Output the (X, Y) coordinate of the center of the cell containing the given text.  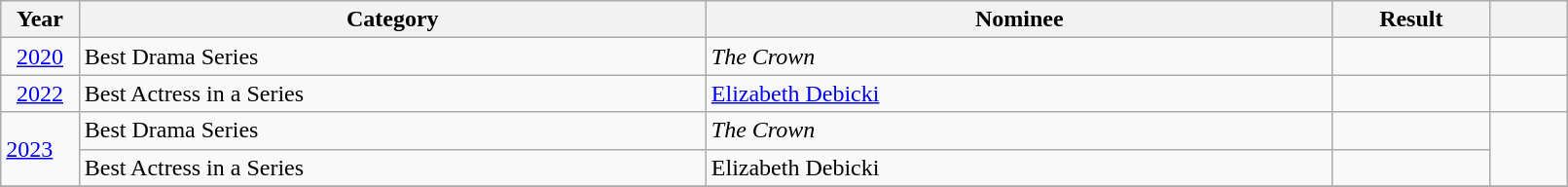
2022 (40, 93)
Nominee (1019, 19)
2023 (40, 149)
Category (392, 19)
Year (40, 19)
Result (1411, 19)
2020 (40, 56)
